Output the (x, y) coordinate of the center of the cell containing the given text.  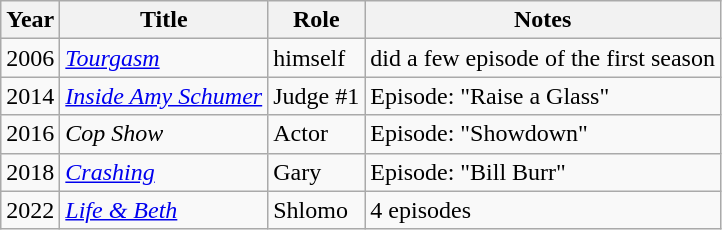
Episode: "Bill Burr" (543, 172)
2006 (30, 58)
Tourgasm (164, 58)
Episode: "Showdown" (543, 134)
2016 (30, 134)
Cop Show (164, 134)
Life & Beth (164, 210)
Notes (543, 20)
Gary (316, 172)
Shlomo (316, 210)
2014 (30, 96)
Actor (316, 134)
Judge #1 (316, 96)
Episode: "Raise a Glass" (543, 96)
Crashing (164, 172)
Inside Amy Schumer (164, 96)
4 episodes (543, 210)
himself (316, 58)
Title (164, 20)
did a few episode of the first season (543, 58)
Year (30, 20)
Role (316, 20)
2018 (30, 172)
2022 (30, 210)
